From the cell containing the given text, extract its center point as [X, Y] coordinate. 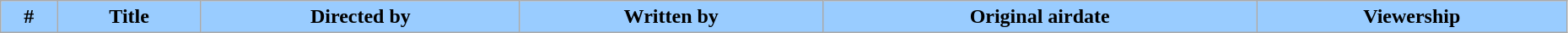
# [29, 17]
Written by [671, 17]
Directed by [360, 17]
Title [130, 17]
Viewership [1412, 17]
Original airdate [1039, 17]
